For the text-containing cell, return its midpoint in [x, y] coordinate format. 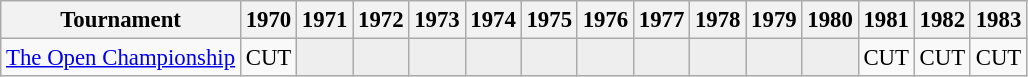
1978 [718, 20]
1979 [774, 20]
1970 [268, 20]
1982 [942, 20]
1973 [437, 20]
1983 [998, 20]
1972 [381, 20]
Tournament [121, 20]
1981 [886, 20]
1976 [605, 20]
1974 [493, 20]
1977 [661, 20]
1975 [549, 20]
The Open Championship [121, 58]
1971 [325, 20]
1980 [830, 20]
